For the text-containing cell, return its midpoint in [x, y] coordinate format. 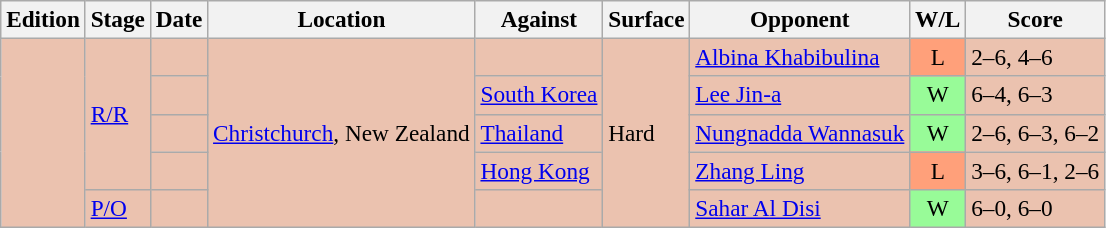
Lee Jin-a [800, 95]
2–6, 6–3, 6–2 [1036, 133]
2–6, 4–6 [1036, 57]
Thailand [539, 133]
Edition [44, 19]
6–4, 6–3 [1036, 95]
Zhang Ling [800, 170]
Hong Kong [539, 170]
W/L [938, 19]
Date [178, 19]
Sahar Al Disi [800, 208]
Surface [646, 19]
3–6, 6–1, 2–6 [1036, 170]
Nungnadda Wannasuk [800, 133]
Location [342, 19]
Stage [118, 19]
Against [539, 19]
South Korea [539, 95]
Christchurch, New Zealand [342, 132]
Opponent [800, 19]
Score [1036, 19]
R/R [118, 114]
Hard [646, 132]
Albina Khabibulina [800, 57]
6–0, 6–0 [1036, 208]
P/O [118, 208]
